Return the [X, Y] coordinate for the center point of the cell that contains the specified text.  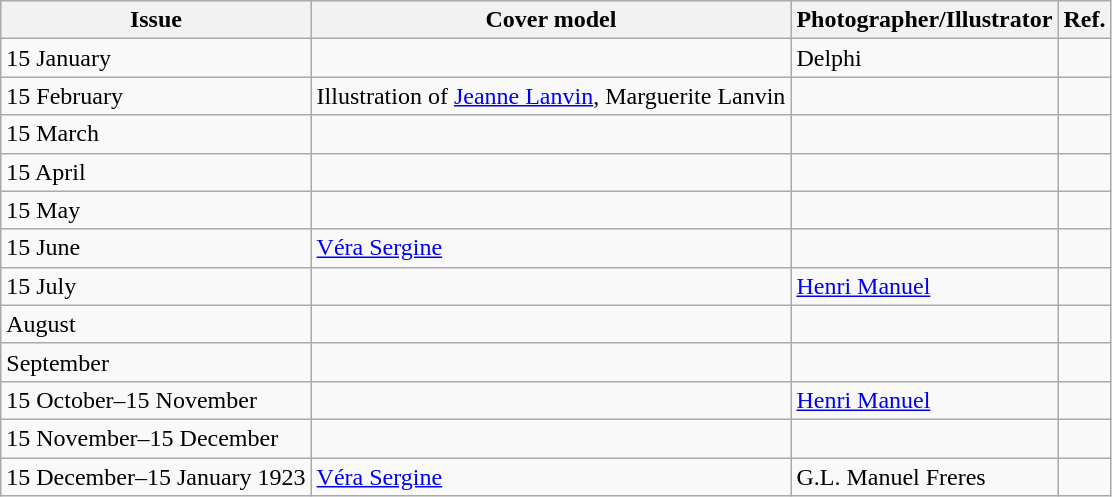
15 June [156, 248]
15 November–15 December [156, 438]
15 December–15 January 1923 [156, 477]
G.L. Manuel Freres [924, 477]
Issue [156, 20]
15 February [156, 96]
Delphi [924, 58]
15 July [156, 286]
September [156, 362]
15 April [156, 172]
15 March [156, 134]
15 May [156, 210]
15 October–15 November [156, 400]
Illustration of Jeanne Lanvin, Marguerite Lanvin [551, 96]
15 January [156, 58]
Cover model [551, 20]
Ref. [1084, 20]
Photographer/Illustrator [924, 20]
August [156, 324]
